Return the [x, y] coordinate for the center point of the cell that contains the specified text.  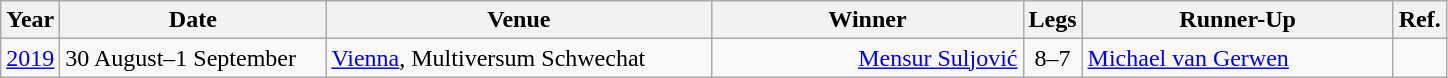
Mensur Suljović [868, 58]
2019 [30, 58]
Year [30, 20]
Winner [868, 20]
Venue [519, 20]
Vienna, Multiversum Schwechat [519, 58]
Ref. [1420, 20]
Legs [1052, 20]
Michael van Gerwen [1238, 58]
Date [193, 20]
30 August–1 September [193, 58]
8–7 [1052, 58]
Runner-Up [1238, 20]
